Detect which cell encompasses the target text, then output its [X, Y] center coordinate. 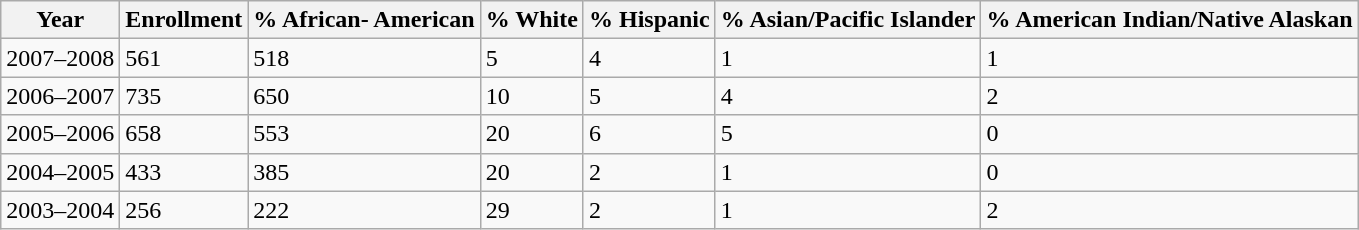
% Hispanic [649, 20]
561 [184, 58]
2007–2008 [60, 58]
433 [184, 172]
29 [532, 210]
735 [184, 96]
10 [532, 96]
385 [364, 172]
% White [532, 20]
2003–2004 [60, 210]
256 [184, 210]
658 [184, 134]
% African- American [364, 20]
2006–2007 [60, 96]
553 [364, 134]
2004–2005 [60, 172]
518 [364, 58]
222 [364, 210]
2005–2006 [60, 134]
Year [60, 20]
650 [364, 96]
% Asian/Pacific Islander [848, 20]
% American Indian/Native Alaskan [1170, 20]
6 [649, 134]
Enrollment [184, 20]
